Return the [x, y] coordinate for the center point of the cell that contains the specified text.  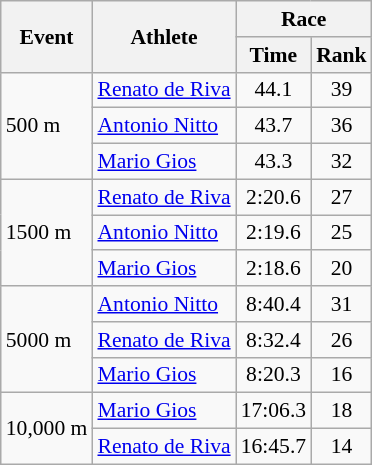
5000 m [47, 340]
18 [342, 411]
20 [342, 269]
25 [342, 233]
16:45.7 [274, 447]
2:20.6 [274, 197]
500 m [47, 126]
26 [342, 340]
Athlete [164, 36]
16 [342, 375]
44.1 [274, 90]
39 [342, 90]
43.3 [274, 162]
2:19.6 [274, 233]
Rank [342, 55]
2:18.6 [274, 269]
27 [342, 197]
Time [274, 55]
31 [342, 304]
8:20.3 [274, 375]
8:32.4 [274, 340]
Race [304, 19]
1500 m [47, 232]
32 [342, 162]
14 [342, 447]
17:06.3 [274, 411]
10,000 m [47, 428]
Event [47, 36]
36 [342, 126]
8:40.4 [274, 304]
43.7 [274, 126]
